Locate the cell with the specified text and output its [X, Y] center coordinate. 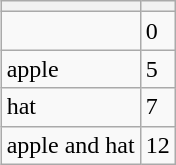
apple and hat [70, 145]
hat [70, 107]
7 [158, 107]
0 [158, 31]
apple [70, 69]
12 [158, 145]
5 [158, 69]
